For the text-containing cell, return its midpoint in (X, Y) coordinate format. 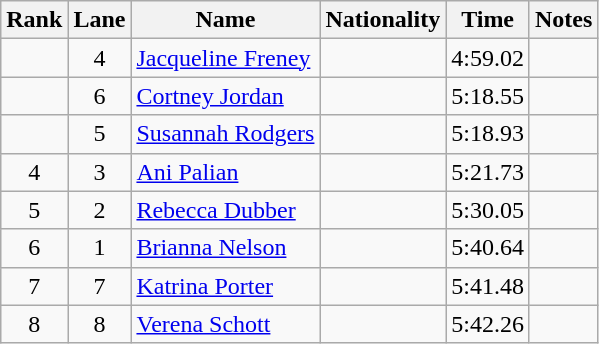
Cortney Jordan (226, 96)
Notes (563, 20)
5:30.05 (488, 210)
4:59.02 (488, 58)
Jacqueline Freney (226, 58)
5:40.64 (488, 248)
2 (100, 210)
Lane (100, 20)
Rank (34, 20)
Susannah Rodgers (226, 134)
Katrina Porter (226, 286)
Rebecca Dubber (226, 210)
Brianna Nelson (226, 248)
3 (100, 172)
5:42.26 (488, 324)
1 (100, 248)
Time (488, 20)
Verena Schott (226, 324)
Name (226, 20)
5:18.55 (488, 96)
5:41.48 (488, 286)
Ani Palian (226, 172)
5:21.73 (488, 172)
Nationality (383, 20)
5:18.93 (488, 134)
